Locate the cell with the specified text and output its [x, y] center coordinate. 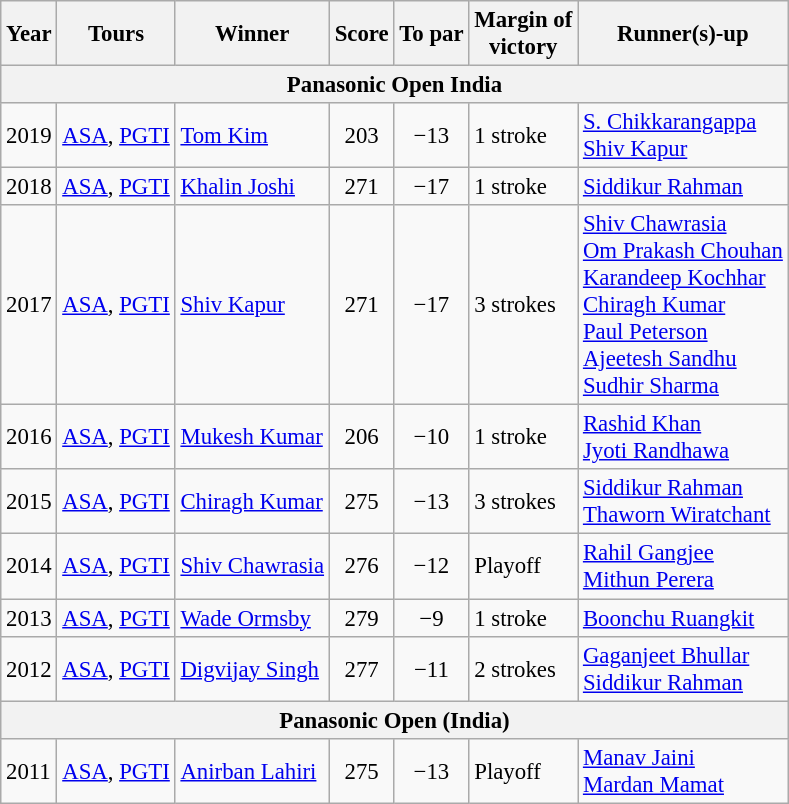
2013 [29, 618]
203 [362, 136]
Siddikur Rahman [684, 187]
Rahil Gangjee Mithun Perera [684, 566]
Margin ofvictory [524, 34]
Gaganjeet Bhullar Siddikur Rahman [684, 668]
−9 [432, 618]
Chiragh Kumar [252, 502]
206 [362, 438]
Digvijay Singh [252, 668]
Boonchu Ruangkit [684, 618]
2 strokes [524, 668]
−11 [432, 668]
Manav Jaini Mardan Mamat [684, 770]
2016 [29, 438]
Panasonic Open India [394, 85]
277 [362, 668]
S. Chikkarangappa Shiv Kapur [684, 136]
2011 [29, 770]
Shiv Kapur [252, 305]
2017 [29, 305]
Shiv Chawrasia Om Prakash Chouhan Karandeep Kochhar Chiragh Kumar Paul Peterson Ajeetesh Sandhu Sudhir Sharma [684, 305]
Score [362, 34]
Mukesh Kumar [252, 438]
Panasonic Open (India) [394, 720]
−12 [432, 566]
Wade Ormsby [252, 618]
2012 [29, 668]
Khalin Joshi [252, 187]
Tom Kim [252, 136]
2018 [29, 187]
2014 [29, 566]
Siddikur Rahman Thaworn Wiratchant [684, 502]
2015 [29, 502]
−10 [432, 438]
Shiv Chawrasia [252, 566]
2019 [29, 136]
Runner(s)-up [684, 34]
To par [432, 34]
Winner [252, 34]
279 [362, 618]
276 [362, 566]
Anirban Lahiri [252, 770]
Tours [116, 34]
Rashid Khan Jyoti Randhawa [684, 438]
Year [29, 34]
